Detect which cell encompasses the target text, then output its [x, y] center coordinate. 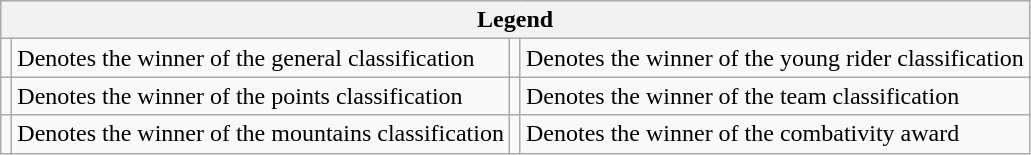
Denotes the winner of the mountains classification [261, 134]
Denotes the winner of the general classification [261, 58]
Legend [516, 20]
Denotes the winner of the points classification [261, 96]
Denotes the winner of the combativity award [774, 134]
Denotes the winner of the young rider classification [774, 58]
Denotes the winner of the team classification [774, 96]
